Search for the cell housing the specified text and yield its (x, y) center coordinate. 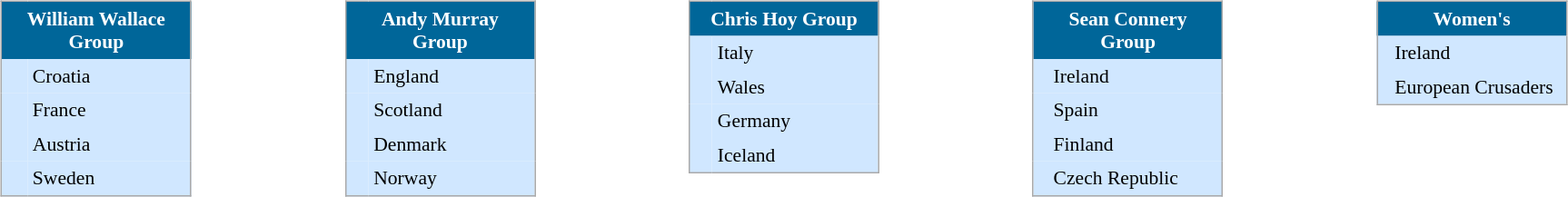
Sweden (109, 179)
William Wallace Group (96, 30)
Austria (109, 144)
England (451, 76)
Germany (796, 121)
Women's (1472, 18)
Chris Hoy Group (784, 18)
Wales (796, 87)
Sean Connery Group (1127, 30)
Denmark (451, 144)
Andy Murray Group (440, 30)
Finland (1136, 144)
Iceland (796, 155)
Spain (1136, 110)
Croatia (109, 76)
Scotland (451, 110)
Czech Republic (1136, 179)
European Crusaders (1477, 87)
Italy (796, 54)
France (109, 110)
Norway (451, 179)
